For the text-containing cell, return its midpoint in (x, y) coordinate format. 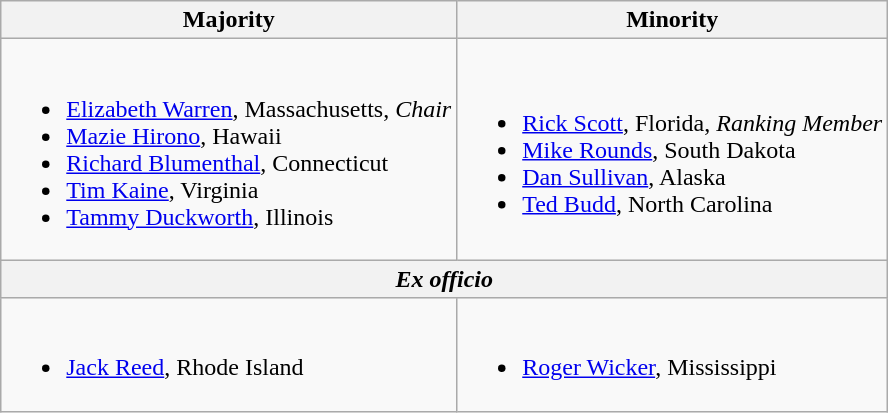
Ex officio (444, 279)
Minority (672, 20)
Rick Scott, Florida, Ranking MemberMike Rounds, South DakotaDan Sullivan, AlaskaTed Budd, North Carolina (672, 150)
Elizabeth Warren, Massachusetts, ChairMazie Hirono, HawaiiRichard Blumenthal, ConnecticutTim Kaine, VirginiaTammy Duckworth, Illinois (229, 150)
Roger Wicker, Mississippi (672, 354)
Jack Reed, Rhode Island (229, 354)
Majority (229, 20)
